Search for the cell housing the specified text and yield its [X, Y] center coordinate. 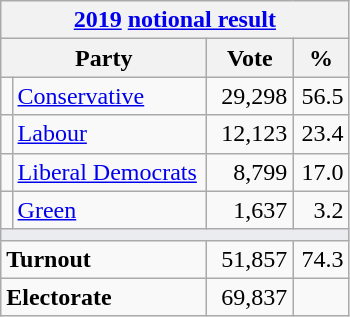
74.3 [321, 259]
Party [104, 58]
51,857 [250, 259]
Vote [250, 58]
Labour [110, 134]
69,837 [250, 297]
Turnout [104, 259]
17.0 [321, 172]
Green [110, 210]
Electorate [104, 297]
Conservative [110, 96]
3.2 [321, 210]
2019 notional result [175, 20]
1,637 [250, 210]
23.4 [321, 134]
56.5 [321, 96]
12,123 [250, 134]
29,298 [250, 96]
% [321, 58]
Liberal Democrats [110, 172]
8,799 [250, 172]
